Output the (x, y) coordinate of the center of the cell containing the given text.  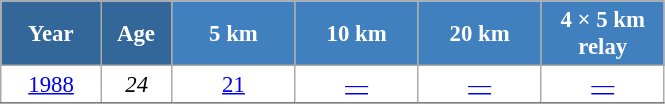
4 × 5 km relay (602, 34)
Year (52, 34)
20 km (480, 34)
1988 (52, 85)
10 km (356, 34)
21 (234, 85)
Age (136, 34)
24 (136, 85)
5 km (234, 34)
